From the cell containing the given text, extract its center point as [X, Y] coordinate. 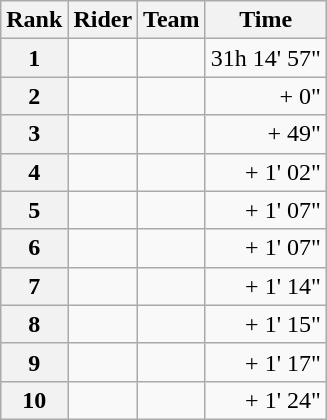
Rank [34, 20]
8 [34, 324]
+ 1' 17" [266, 362]
6 [34, 248]
5 [34, 210]
7 [34, 286]
4 [34, 172]
+ 1' 14" [266, 286]
9 [34, 362]
2 [34, 96]
+ 1' 02" [266, 172]
Rider [103, 20]
10 [34, 400]
+ 1' 24" [266, 400]
31h 14' 57" [266, 58]
1 [34, 58]
3 [34, 134]
+ 0" [266, 96]
+ 1' 15" [266, 324]
+ 49" [266, 134]
Time [266, 20]
Team [172, 20]
